For the text-containing cell, return its midpoint in (x, y) coordinate format. 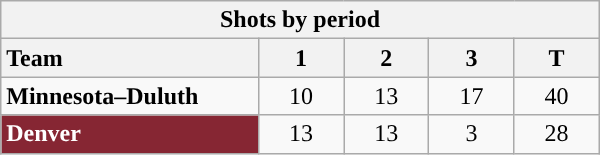
Denver (130, 134)
1 (300, 58)
40 (556, 96)
2 (386, 58)
28 (556, 134)
T (556, 58)
17 (472, 96)
10 (300, 96)
Team (130, 58)
Shots by period (300, 20)
Minnesota–Duluth (130, 96)
